Find where the given text appears and provide that cell's center as [X, Y] coordinate. 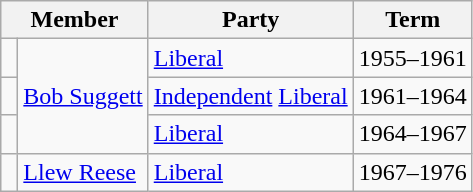
Party [250, 20]
Term [412, 20]
1961–1964 [412, 96]
Member [74, 20]
Independent Liberal [250, 96]
1967–1976 [412, 172]
1955–1961 [412, 58]
1964–1967 [412, 134]
Bob Suggett [83, 96]
Llew Reese [83, 172]
